Find where the given text appears and provide that cell's center as [x, y] coordinate. 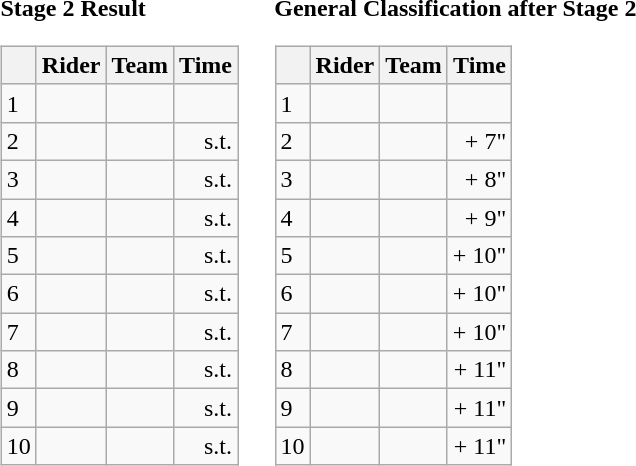
+ 7" [479, 141]
+ 9" [479, 217]
+ 8" [479, 179]
